From the cell containing the given text, extract its center point as (x, y) coordinate. 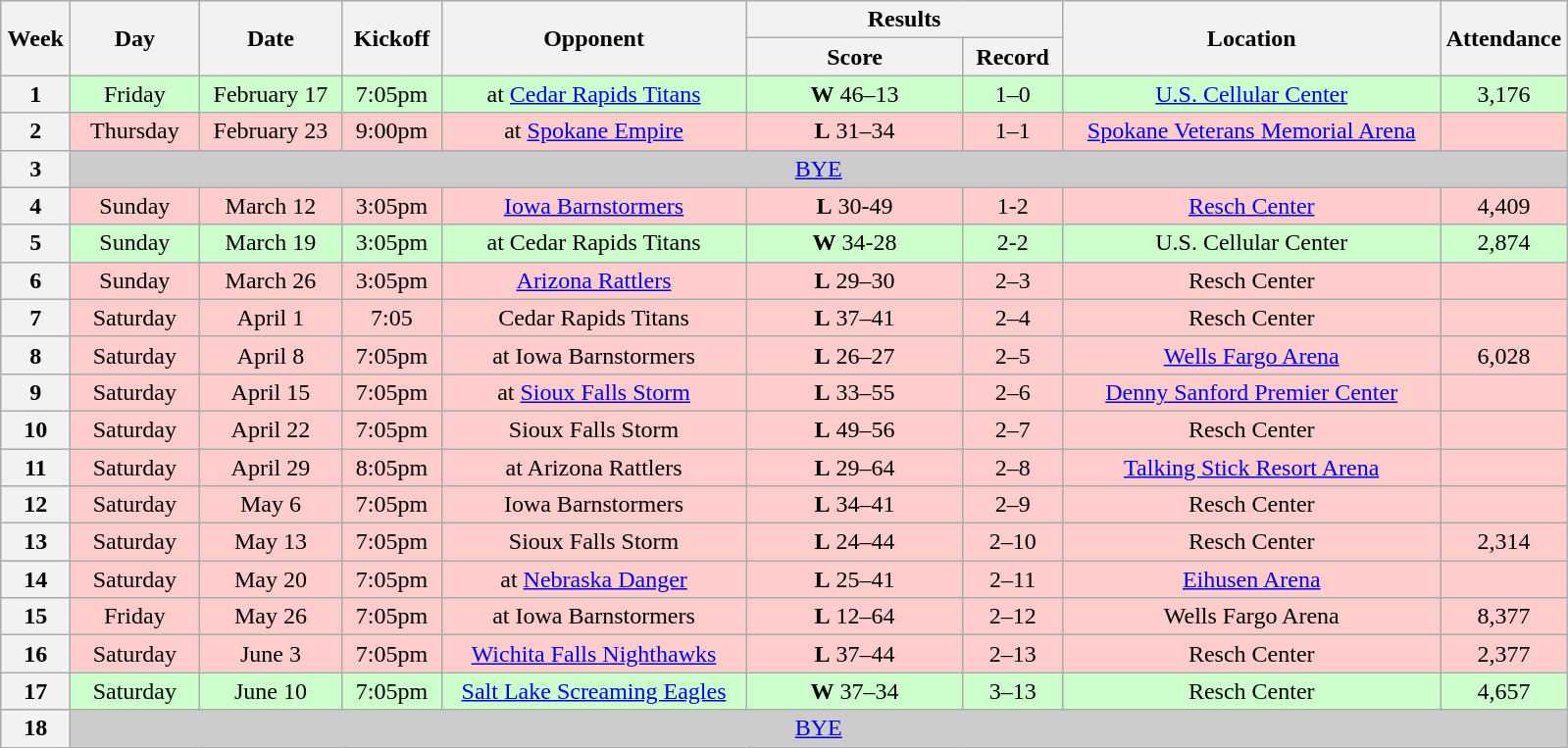
L 37–41 (855, 318)
1–1 (1012, 131)
Cedar Rapids Titans (594, 318)
2,314 (1503, 542)
W 46–13 (855, 94)
13 (35, 542)
2–7 (1012, 429)
Record (1012, 57)
February 17 (271, 94)
2–5 (1012, 355)
Eihusen Arena (1251, 579)
Attendance (1503, 38)
May 20 (271, 579)
Opponent (594, 38)
L 25–41 (855, 579)
1-2 (1012, 206)
April 1 (271, 318)
11 (35, 468)
14 (35, 579)
Salt Lake Screaming Eagles (594, 691)
2 (35, 131)
W 37–34 (855, 691)
May 26 (271, 617)
16 (35, 654)
L 31–34 (855, 131)
Arizona Rattlers (594, 280)
4,409 (1503, 206)
June 10 (271, 691)
Denny Sanford Premier Center (1251, 392)
8,377 (1503, 617)
May 13 (271, 542)
L 12–64 (855, 617)
at Arizona Rattlers (594, 468)
at Nebraska Danger (594, 579)
17 (35, 691)
Talking Stick Resort Arena (1251, 468)
3,176 (1503, 94)
2–11 (1012, 579)
1 (35, 94)
L 49–56 (855, 429)
3 (35, 169)
L 29–64 (855, 468)
7:05 (392, 318)
L 33–55 (855, 392)
12 (35, 505)
at Spokane Empire (594, 131)
Day (135, 38)
2–8 (1012, 468)
2–12 (1012, 617)
Kickoff (392, 38)
June 3 (271, 654)
L 29–30 (855, 280)
2–4 (1012, 318)
2-2 (1012, 243)
2–10 (1012, 542)
Thursday (135, 131)
6,028 (1503, 355)
at Sioux Falls Storm (594, 392)
W 34-28 (855, 243)
L 34–41 (855, 505)
2,874 (1503, 243)
4,657 (1503, 691)
3–13 (1012, 691)
L 30-49 (855, 206)
L 26–27 (855, 355)
2–3 (1012, 280)
Location (1251, 38)
Week (35, 38)
2–6 (1012, 392)
March 19 (271, 243)
April 8 (271, 355)
Results (904, 20)
April 29 (271, 468)
9:00pm (392, 131)
2–13 (1012, 654)
5 (35, 243)
9 (35, 392)
February 23 (271, 131)
May 6 (271, 505)
April 15 (271, 392)
Spokane Veterans Memorial Arena (1251, 131)
8:05pm (392, 468)
Wichita Falls Nighthawks (594, 654)
1–0 (1012, 94)
March 26 (271, 280)
2–9 (1012, 505)
7 (35, 318)
6 (35, 280)
Score (855, 57)
10 (35, 429)
Date (271, 38)
4 (35, 206)
March 12 (271, 206)
April 22 (271, 429)
8 (35, 355)
15 (35, 617)
L 37–44 (855, 654)
2,377 (1503, 654)
18 (35, 728)
L 24–44 (855, 542)
